Find where the given text appears and provide that cell's center as (x, y) coordinate. 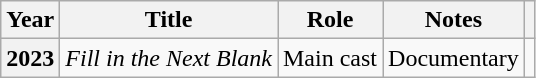
Title (169, 20)
Notes (454, 20)
Role (330, 20)
Main cast (330, 58)
Documentary (454, 58)
Year (30, 20)
2023 (30, 58)
Fill in the Next Blank (169, 58)
